For the text-containing cell, return its midpoint in [X, Y] coordinate format. 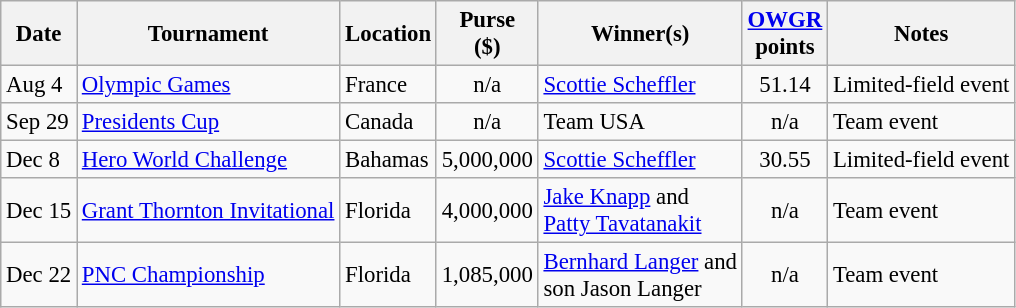
Team USA [640, 122]
France [388, 85]
4,000,000 [487, 210]
Purse($) [487, 34]
51.14 [784, 85]
Aug 4 [39, 85]
Jake Knapp and Patty Tavatanakit [640, 210]
Grant Thornton Invitational [208, 210]
Sep 29 [39, 122]
Dec 22 [39, 276]
Bahamas [388, 160]
5,000,000 [487, 160]
PNC Championship [208, 276]
Bernhard Langer andson Jason Langer [640, 276]
Tournament [208, 34]
Notes [922, 34]
Hero World Challenge [208, 160]
30.55 [784, 160]
Dec 8 [39, 160]
Presidents Cup [208, 122]
Canada [388, 122]
Winner(s) [640, 34]
OWGRpoints [784, 34]
Olympic Games [208, 85]
Date [39, 34]
Location [388, 34]
1,085,000 [487, 276]
Dec 15 [39, 210]
